Detect which cell encompasses the target text, then output its (x, y) center coordinate. 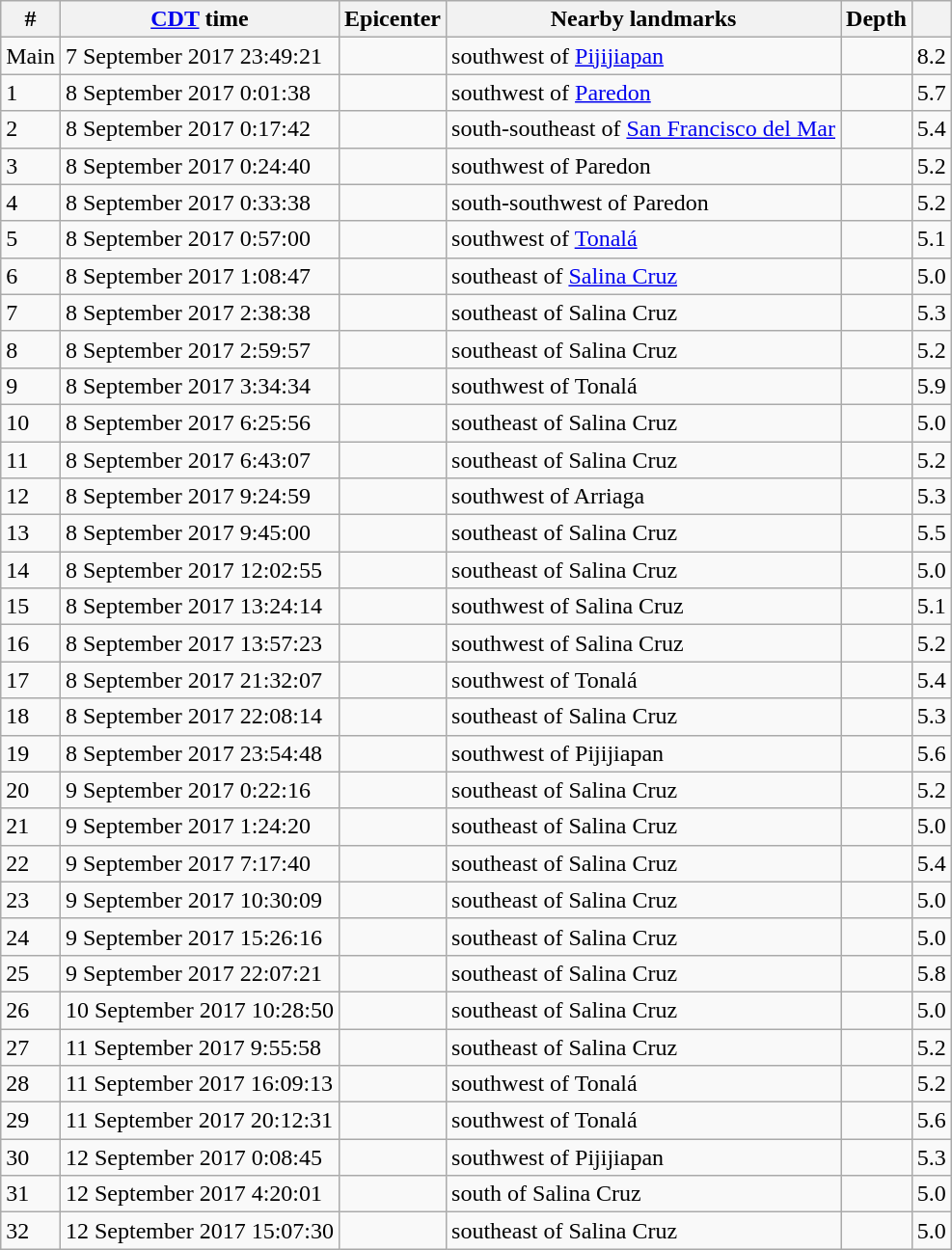
18 (31, 717)
8 September 2017 6:43:07 (199, 460)
25 (31, 973)
CDT time (199, 19)
11 (31, 460)
8 September 2017 9:45:00 (199, 533)
Epicenter (394, 19)
1 (31, 93)
8 September 2017 6:25:56 (199, 422)
10 September 2017 10:28:50 (199, 1010)
32 (31, 1231)
4 (31, 203)
7 (31, 312)
9 September 2017 22:07:21 (199, 973)
9 September 2017 10:30:09 (199, 900)
19 (31, 753)
28 (31, 1084)
9 September 2017 1:24:20 (199, 827)
2 (31, 129)
8 September 2017 2:38:38 (199, 312)
7 September 2017 23:49:21 (199, 56)
9 September 2017 7:17:40 (199, 863)
9 September 2017 15:26:16 (199, 937)
14 (31, 570)
5 (31, 239)
3 (31, 166)
21 (31, 827)
11 September 2017 20:12:31 (199, 1121)
8 September 2017 0:24:40 (199, 166)
south-southeast of San Francisco del Mar (644, 129)
8 September 2017 0:17:42 (199, 129)
south of Salina Cruz (644, 1194)
31 (31, 1194)
6 (31, 276)
12 September 2017 0:08:45 (199, 1157)
9 September 2017 0:22:16 (199, 790)
24 (31, 937)
11 September 2017 9:55:58 (199, 1046)
8 September 2017 21:32:07 (199, 680)
8 September 2017 9:24:59 (199, 497)
11 September 2017 16:09:13 (199, 1084)
12 (31, 497)
5.9 (932, 386)
Main (31, 56)
Nearby landmarks (644, 19)
southwest of Arriaga (644, 497)
5.8 (932, 973)
10 (31, 422)
# (31, 19)
Depth (877, 19)
5.5 (932, 533)
12 September 2017 4:20:01 (199, 1194)
16 (31, 643)
22 (31, 863)
8 September 2017 22:08:14 (199, 717)
20 (31, 790)
8 September 2017 13:24:14 (199, 607)
8 September 2017 0:57:00 (199, 239)
12 September 2017 15:07:30 (199, 1231)
26 (31, 1010)
8.2 (932, 56)
15 (31, 607)
23 (31, 900)
south-southwest of Paredon (644, 203)
5.7 (932, 93)
8 September 2017 0:01:38 (199, 93)
8 September 2017 0:33:38 (199, 203)
8 September 2017 2:59:57 (199, 349)
8 September 2017 3:34:34 (199, 386)
8 September 2017 12:02:55 (199, 570)
8 (31, 349)
8 September 2017 13:57:23 (199, 643)
13 (31, 533)
9 (31, 386)
8 September 2017 1:08:47 (199, 276)
17 (31, 680)
8 September 2017 23:54:48 (199, 753)
27 (31, 1046)
30 (31, 1157)
29 (31, 1121)
